Locate the cell with the specified text and output its [x, y] center coordinate. 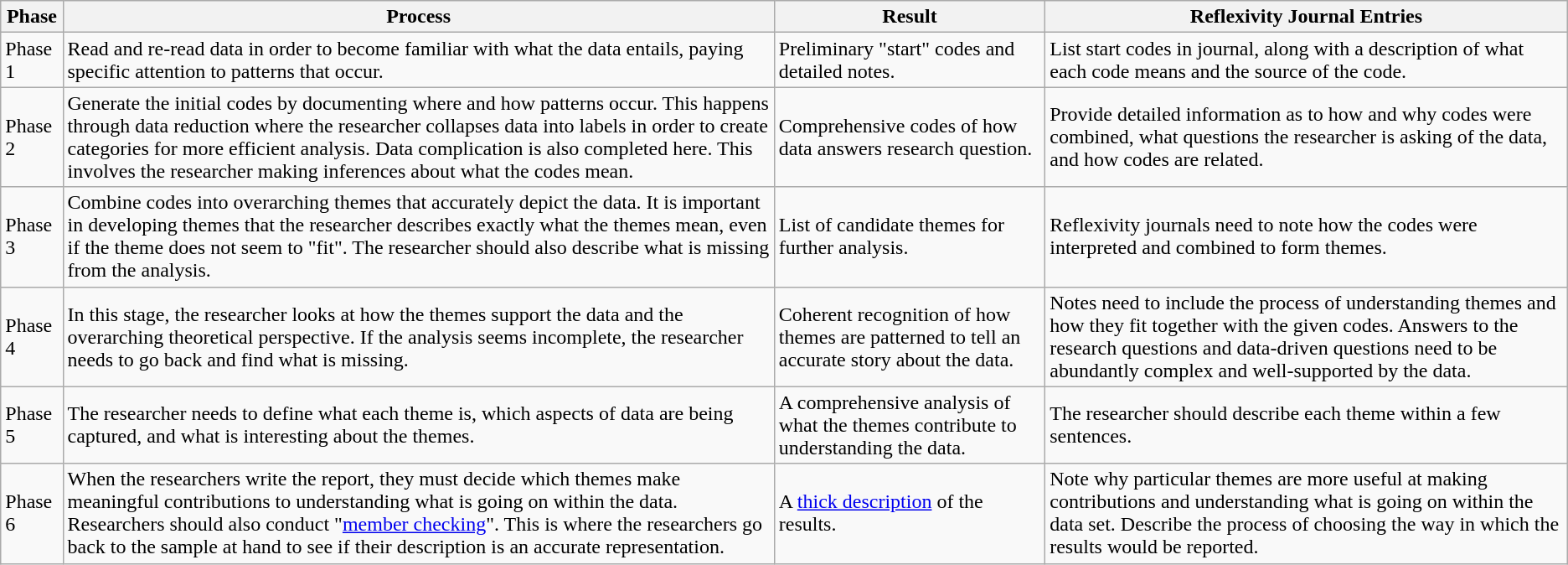
Phase 1 [32, 60]
Reflexivity journals need to note how the codes were interpreted and combined to form themes. [1307, 236]
List of candidate themes for further analysis. [910, 236]
Reflexivity Journal Entries [1307, 17]
The researcher needs to define what each theme is, which aspects of data are being captured, and what is interesting about the themes. [419, 425]
Phase [32, 17]
List start codes in journal, along with a description of what each code means and the source of the code. [1307, 60]
Coherent recognition of how themes are patterned to tell an accurate story about the data. [910, 337]
The researcher should describe each theme within a few sentences. [1307, 425]
Phase 5 [32, 425]
Comprehensive codes of how data answers research question. [910, 137]
Read and re-read data in order to become familiar with what the data entails, paying specific attention to patterns that occur. [419, 60]
Result [910, 17]
Phase 3 [32, 236]
A comprehensive analysis of what the themes contribute to understanding the data. [910, 425]
Provide detailed information as to how and why codes were combined, what questions the researcher is asking of the data, and how codes are related. [1307, 137]
Phase 2 [32, 137]
Phase 6 [32, 513]
Process [419, 17]
A thick description of the results. [910, 513]
Preliminary "start" codes and detailed notes. [910, 60]
Phase 4 [32, 337]
